Detect which cell encompasses the target text, then output its (X, Y) center coordinate. 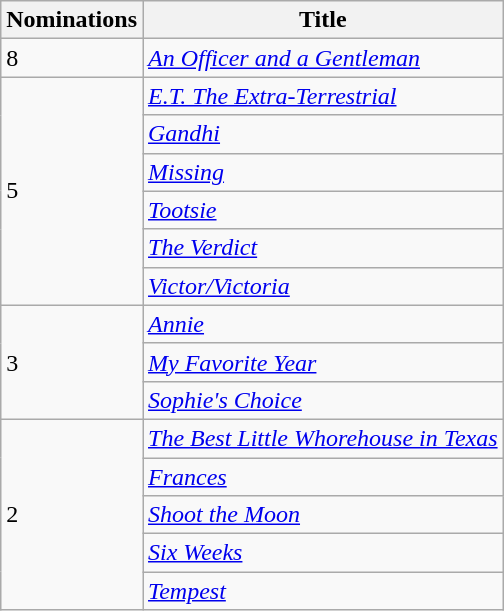
8 (72, 58)
Tempest (322, 591)
Annie (322, 324)
Nominations (72, 20)
2 (72, 514)
The Verdict (322, 248)
Gandhi (322, 134)
The Best Little Whorehouse in Texas (322, 438)
An Officer and a Gentleman (322, 58)
3 (72, 362)
Sophie's Choice (322, 400)
Frances (322, 477)
Victor/Victoria (322, 286)
E.T. The Extra-Terrestrial (322, 96)
My Favorite Year (322, 362)
Missing (322, 172)
Six Weeks (322, 553)
5 (72, 191)
Tootsie (322, 210)
Shoot the Moon (322, 515)
Title (322, 20)
